Output the [X, Y] coordinate of the center of the cell containing the given text.  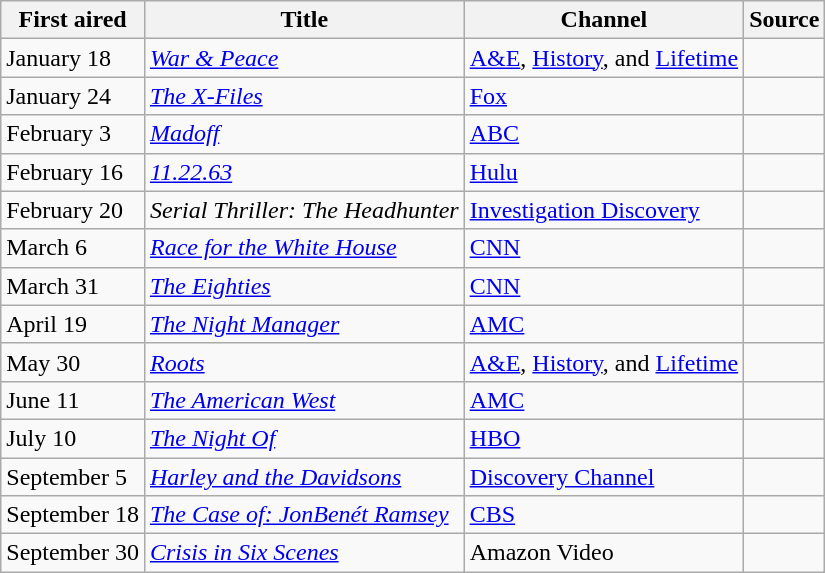
March 31 [73, 286]
May 30 [73, 362]
January 18 [73, 58]
ABC [604, 134]
Investigation Discovery [604, 210]
September 30 [73, 553]
CBS [604, 515]
Roots [304, 362]
The Night Manager [304, 324]
The Case of: JonBenét Ramsey [304, 515]
The American West [304, 400]
Madoff [304, 134]
July 10 [73, 438]
The Eighties [304, 286]
Hulu [604, 172]
February 16 [73, 172]
First aired [73, 20]
February 20 [73, 210]
Source [784, 20]
April 19 [73, 324]
March 6 [73, 248]
War & Peace [304, 58]
Discovery Channel [604, 477]
11.22.63 [304, 172]
September 5 [73, 477]
Amazon Video [604, 553]
The X-Files [304, 96]
Race for the White House [304, 248]
Fox [604, 96]
January 24 [73, 96]
HBO [604, 438]
September 18 [73, 515]
The Night Of [304, 438]
Harley and the Davidsons [304, 477]
February 3 [73, 134]
Crisis in Six Scenes [304, 553]
June 11 [73, 400]
Channel [604, 20]
Serial Thriller: The Headhunter [304, 210]
Title [304, 20]
